Find where the given text appears and provide that cell's center as (x, y) coordinate. 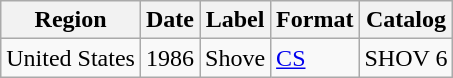
1986 (170, 58)
United States (71, 58)
Region (71, 20)
Shove (236, 58)
CS (315, 58)
Label (236, 20)
Catalog (406, 20)
Date (170, 20)
SHOV 6 (406, 58)
Format (315, 20)
